Detect which cell encompasses the target text, then output its (x, y) center coordinate. 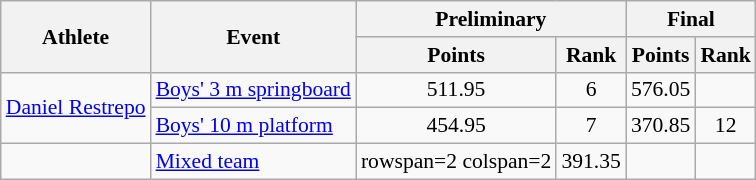
576.05 (660, 90)
Daniel Restrepo (76, 108)
rowspan=2 colspan=2 (456, 162)
454.95 (456, 126)
Event (254, 36)
6 (590, 90)
7 (590, 126)
Boys' 10 m platform (254, 126)
12 (726, 126)
Athlete (76, 36)
Boys' 3 m springboard (254, 90)
511.95 (456, 90)
391.35 (590, 162)
Mixed team (254, 162)
Final (691, 19)
Preliminary (491, 19)
370.85 (660, 126)
